From the cell containing the given text, extract its center point as (X, Y) coordinate. 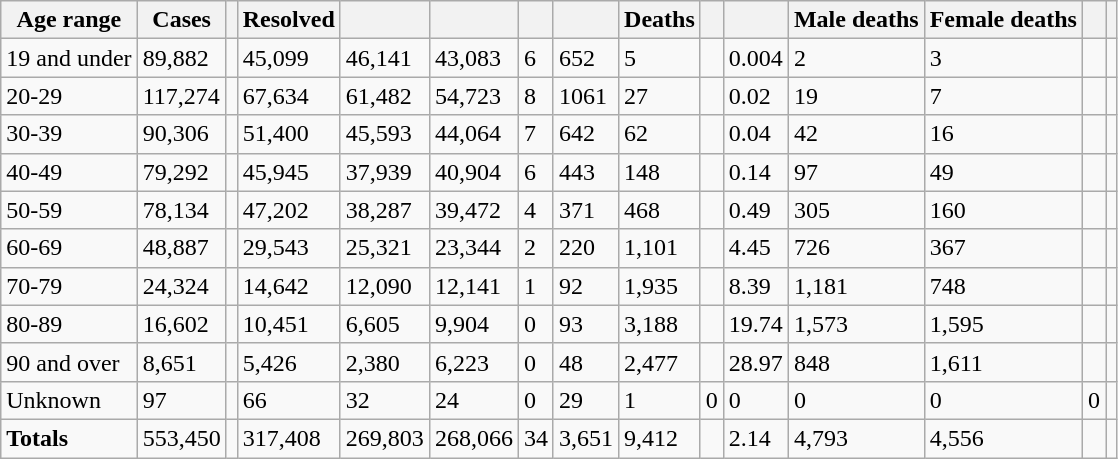
1,935 (660, 286)
61,482 (384, 96)
642 (586, 134)
1,611 (1003, 362)
54,723 (474, 96)
8,651 (182, 362)
Female deaths (1003, 20)
367 (1003, 248)
3 (1003, 58)
748 (1003, 286)
12,090 (384, 286)
79,292 (182, 172)
Age range (69, 20)
60-69 (69, 248)
0.49 (756, 210)
90,306 (182, 134)
468 (660, 210)
19.74 (756, 324)
45,593 (384, 134)
2,477 (660, 362)
5,426 (288, 362)
443 (586, 172)
34 (536, 438)
39,472 (474, 210)
0.14 (756, 172)
726 (856, 248)
27 (660, 96)
37,939 (384, 172)
16,602 (182, 324)
2,380 (384, 362)
45,945 (288, 172)
45,099 (288, 58)
0.02 (756, 96)
93 (586, 324)
24,324 (182, 286)
1,573 (856, 324)
317,408 (288, 438)
10,451 (288, 324)
14,642 (288, 286)
0.004 (756, 58)
38,287 (384, 210)
16 (1003, 134)
4.45 (756, 248)
3,188 (660, 324)
9,904 (474, 324)
Unknown (69, 400)
44,064 (474, 134)
Deaths (660, 20)
89,882 (182, 58)
23,344 (474, 248)
117,274 (182, 96)
25,321 (384, 248)
51,400 (288, 134)
4,793 (856, 438)
40-49 (69, 172)
Totals (69, 438)
30-39 (69, 134)
12,141 (474, 286)
24 (474, 400)
67,634 (288, 96)
848 (856, 362)
49 (1003, 172)
269,803 (384, 438)
19 and under (69, 58)
1,101 (660, 248)
29,543 (288, 248)
78,134 (182, 210)
48 (586, 362)
19 (856, 96)
2.14 (756, 438)
4,556 (1003, 438)
6,223 (474, 362)
553,450 (182, 438)
70-79 (69, 286)
220 (586, 248)
148 (660, 172)
268,066 (474, 438)
652 (586, 58)
66 (288, 400)
371 (586, 210)
90 and over (69, 362)
0.04 (756, 134)
48,887 (182, 248)
50-59 (69, 210)
5 (660, 58)
47,202 (288, 210)
4 (536, 210)
42 (856, 134)
92 (586, 286)
1,181 (856, 286)
8.39 (756, 286)
43,083 (474, 58)
3,651 (586, 438)
80-89 (69, 324)
1,595 (1003, 324)
305 (856, 210)
29 (586, 400)
40,904 (474, 172)
62 (660, 134)
Male deaths (856, 20)
8 (536, 96)
9,412 (660, 438)
Cases (182, 20)
Resolved (288, 20)
6,605 (384, 324)
32 (384, 400)
20-29 (69, 96)
1061 (586, 96)
160 (1003, 210)
46,141 (384, 58)
28.97 (756, 362)
